Pinpoint the cell where the given text exists, returning its [X, Y] midpoint coordinate. 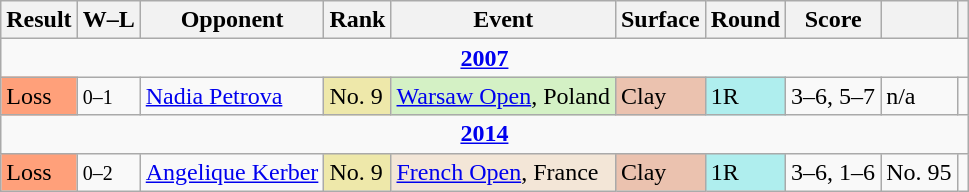
Opponent [232, 20]
Result [39, 20]
Warsaw Open, Poland [503, 96]
Score [834, 20]
Angelique Kerber [232, 172]
No. 95 [919, 172]
0–2 [108, 172]
W–L [108, 20]
Round [745, 20]
Rank [358, 20]
3–6, 5–7 [834, 96]
Surface [660, 20]
2014 [484, 134]
3–6, 1–6 [834, 172]
0–1 [108, 96]
2007 [484, 58]
n/a [919, 96]
French Open, France [503, 172]
Nadia Petrova [232, 96]
Event [503, 20]
